Provide the [X, Y] coordinate of the cell's center where the given text is located.  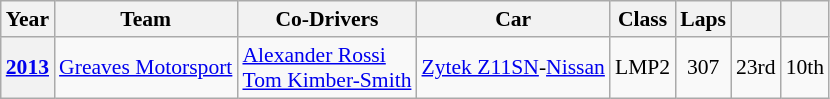
Greaves Motorsport [146, 68]
2013 [28, 68]
23rd [756, 68]
Year [28, 19]
Team [146, 19]
Laps [703, 19]
Zytek Z11SN-Nissan [512, 68]
10th [806, 68]
307 [703, 68]
Car [512, 19]
Class [642, 19]
LMP2 [642, 68]
Alexander Rossi Tom Kimber-Smith [326, 68]
Co-Drivers [326, 19]
